Scan for the cell matching the given text and deliver its (X, Y) coordinate at center. 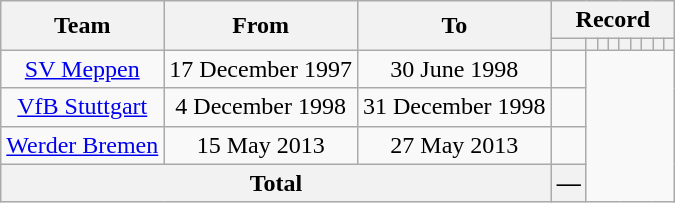
SV Meppen (82, 69)
Total (276, 183)
— (568, 183)
31 December 1998 (454, 107)
VfB Stuttgart (82, 107)
17 December 1997 (261, 69)
4 December 1998 (261, 107)
Werder Bremen (82, 145)
Team (82, 26)
Record (613, 20)
To (454, 26)
From (261, 26)
15 May 2013 (261, 145)
30 June 1998 (454, 69)
27 May 2013 (454, 145)
